Search for the cell housing the specified text and yield its (x, y) center coordinate. 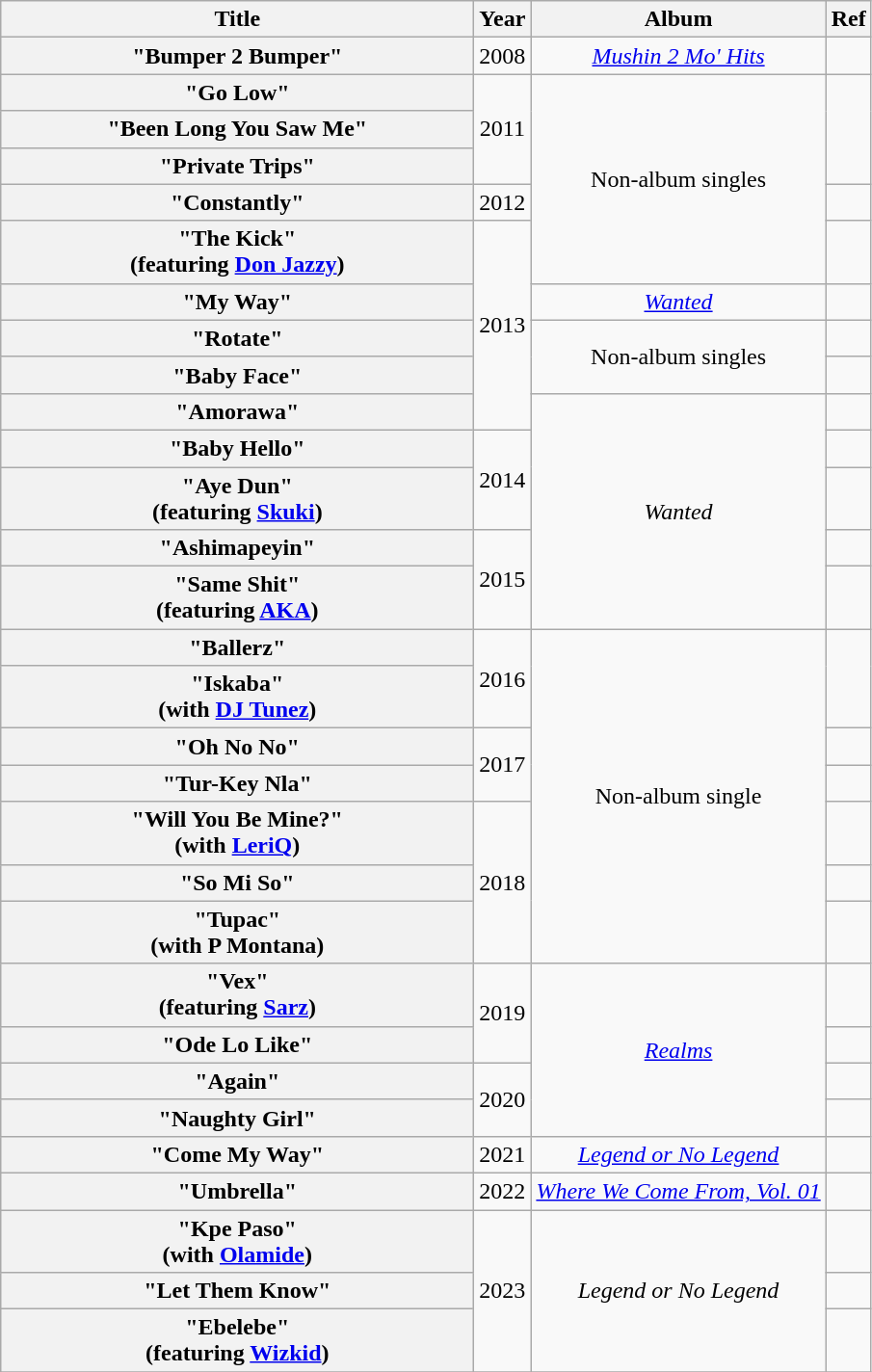
"Naughty Girl" (237, 1118)
"Ode Lo Like" (237, 1044)
2013 (503, 326)
"Ebelebe" (featuring Wizkid) (237, 1341)
"Bumper 2 Bumper" (237, 56)
"The Kick"(featuring Don Jazzy) (237, 252)
Realms (678, 1050)
Non-album single (678, 796)
"Ashimapeyin" (237, 548)
2012 (503, 202)
2015 (503, 580)
"Aye Dun" (featuring Skuki) (237, 497)
"Again" (237, 1081)
"Been Long You Saw Me" (237, 129)
Mushin 2 Mo' Hits (678, 56)
"Constantly" (237, 202)
"So Mi So" (237, 883)
Title (237, 19)
"Iskaba" (with DJ Tunez) (237, 698)
Where We Come From, Vol. 01 (678, 1191)
"Rotate" (237, 338)
"Ballerz" (237, 647)
2008 (503, 56)
"Kpe Paso" (with Olamide) (237, 1241)
2017 (503, 765)
"Baby Hello" (237, 448)
"Private Trips" (237, 166)
2011 (503, 129)
"My Way" (237, 302)
"Let Them Know" (237, 1291)
"Umbrella" (237, 1191)
2016 (503, 678)
2020 (503, 1099)
"Go Low" (237, 92)
Album (678, 19)
"Vex" (featuring Sarz) (237, 994)
2018 (503, 883)
Year (503, 19)
2021 (503, 1154)
2019 (503, 1014)
"Come My Way" (237, 1154)
"Amorawa" (237, 411)
2014 (503, 480)
2023 (503, 1291)
"Baby Face" (237, 375)
"Same Shit" (featuring AKA) (237, 597)
"Tupac" (with P Montana) (237, 933)
2022 (503, 1191)
"Will You Be Mine?" (with LeriQ) (237, 832)
"Tur-Key Nla" (237, 783)
"Oh No No" (237, 747)
Ref (848, 19)
